Return the [X, Y] coordinate for the center point of the cell that contains the specified text.  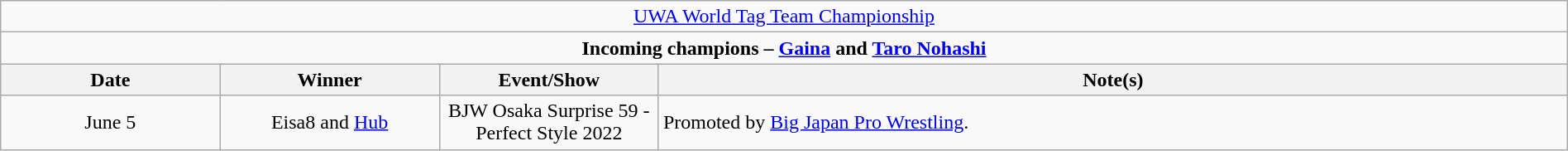
UWA World Tag Team Championship [784, 17]
Promoted by Big Japan Pro Wrestling. [1113, 123]
Eisa8 and Hub [329, 123]
Note(s) [1113, 80]
Incoming champions – Gaina and Taro Nohashi [784, 48]
Date [111, 80]
BJW Osaka Surprise 59 - Perfect Style 2022 [549, 123]
Winner [329, 80]
June 5 [111, 123]
Event/Show [549, 80]
